Pinpoint the cell where the given text exists, returning its (x, y) midpoint coordinate. 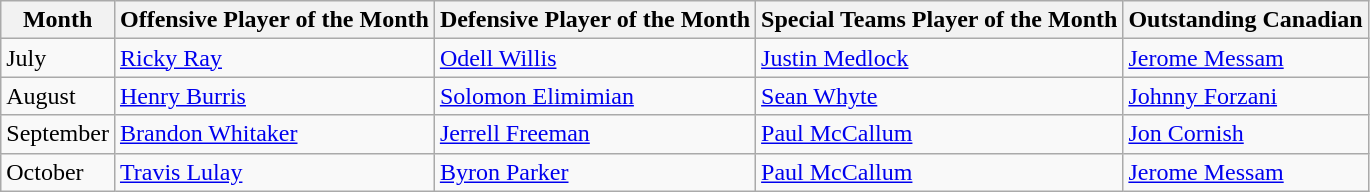
October (58, 172)
September (58, 134)
Odell Willis (594, 58)
Solomon Elimimian (594, 96)
Jerrell Freeman (594, 134)
Offensive Player of the Month (274, 20)
Johnny Forzani (1246, 96)
Henry Burris (274, 96)
Ricky Ray (274, 58)
July (58, 58)
August (58, 96)
Travis Lulay (274, 172)
Jon Cornish (1246, 134)
Outstanding Canadian (1246, 20)
Sean Whyte (940, 96)
Defensive Player of the Month (594, 20)
Special Teams Player of the Month (940, 20)
Month (58, 20)
Byron Parker (594, 172)
Justin Medlock (940, 58)
Brandon Whitaker (274, 134)
